Identify which cell holds the provided text, then report its [X, Y] central coordinate. 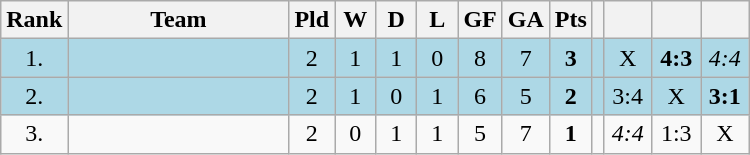
GA [526, 20]
Pts [570, 20]
8 [480, 58]
3 [570, 58]
4:3 [676, 58]
Team [178, 20]
3. [34, 134]
1:3 [676, 134]
2. [34, 96]
1. [34, 58]
3:1 [726, 96]
6 [480, 96]
Pld [312, 20]
D [396, 20]
L [438, 20]
Rank [34, 20]
3:4 [628, 96]
W [356, 20]
GF [480, 20]
